Extract the (x, y) coordinate from the center of the cell holding the provided text.  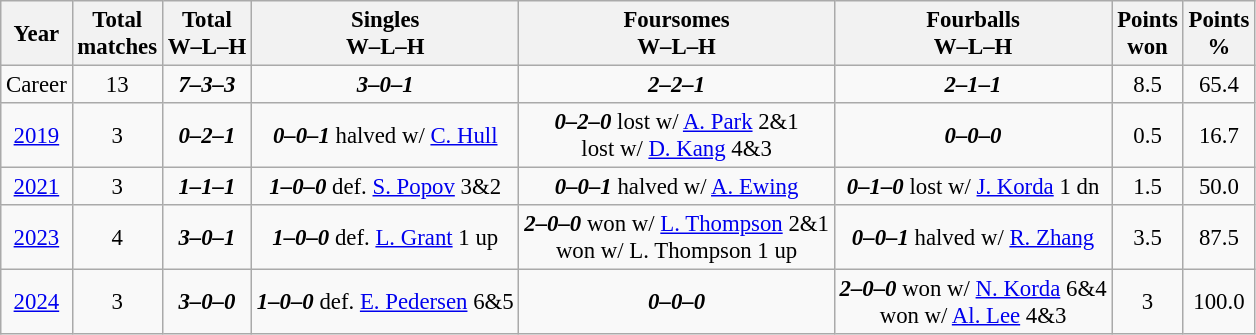
3.5 (1148, 238)
2–1–1 (973, 85)
FoursomesW–L–H (676, 34)
1.5 (1148, 187)
100.0 (1218, 302)
16.7 (1218, 136)
1–0–0 def. E. Pedersen 6&5 (385, 302)
2019 (36, 136)
65.4 (1218, 85)
2–0–0 won w/ N. Korda 6&4won w/ Al. Lee 4&3 (973, 302)
13 (117, 85)
0–2–1 (206, 136)
Career (36, 85)
0–2–0 lost w/ A. Park 2&1 lost w/ D. Kang 4&3 (676, 136)
1–1–1 (206, 187)
0–0–1 halved w/ A. Ewing (676, 187)
Totalmatches (117, 34)
87.5 (1218, 238)
1–0–0 def. L. Grant 1 up (385, 238)
0.5 (1148, 136)
Pointswon (1148, 34)
50.0 (1218, 187)
2–0–0 won w/ L. Thompson 2&1 won w/ L. Thompson 1 up (676, 238)
Year (36, 34)
SinglesW–L–H (385, 34)
Points% (1218, 34)
0–1–0 lost w/ J. Korda 1 dn (973, 187)
0–0–1 halved w/ R. Zhang (973, 238)
2–2–1 (676, 85)
2024 (36, 302)
2023 (36, 238)
2021 (36, 187)
TotalW–L–H (206, 34)
4 (117, 238)
FourballsW–L–H (973, 34)
7–3–3 (206, 85)
1–0–0 def. S. Popov 3&2 (385, 187)
0–0–1 halved w/ C. Hull (385, 136)
3–0–0 (206, 302)
8.5 (1148, 85)
